Provide the (X, Y) coordinate of the cell's center where the given text is located.  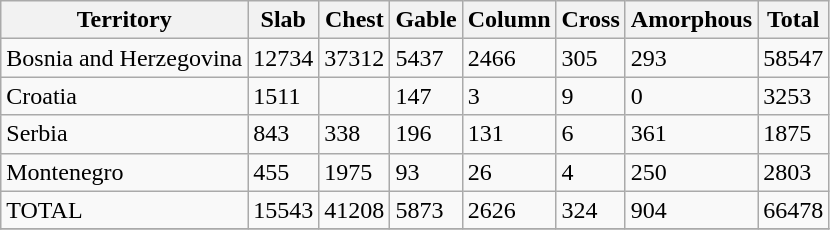
904 (691, 210)
2626 (509, 210)
361 (691, 134)
4 (590, 172)
250 (691, 172)
Territory (124, 20)
455 (284, 172)
12734 (284, 58)
15543 (284, 210)
Cross (590, 20)
Amorphous (691, 20)
1875 (794, 134)
338 (354, 134)
Montenegro (124, 172)
Croatia (124, 96)
3 (509, 96)
58547 (794, 58)
Total (794, 20)
2803 (794, 172)
Gable (426, 20)
26 (509, 172)
147 (426, 96)
6 (590, 134)
2466 (509, 58)
41208 (354, 210)
Serbia (124, 134)
Bosnia and Herzegovina (124, 58)
1975 (354, 172)
Chest (354, 20)
5873 (426, 210)
Slab (284, 20)
66478 (794, 210)
9 (590, 96)
131 (509, 134)
93 (426, 172)
293 (691, 58)
37312 (354, 58)
0 (691, 96)
TOTAL (124, 210)
324 (590, 210)
843 (284, 134)
1511 (284, 96)
305 (590, 58)
5437 (426, 58)
196 (426, 134)
3253 (794, 96)
Column (509, 20)
